Capture the cell that displays the provided text and extract its [X, Y] central coordinate. 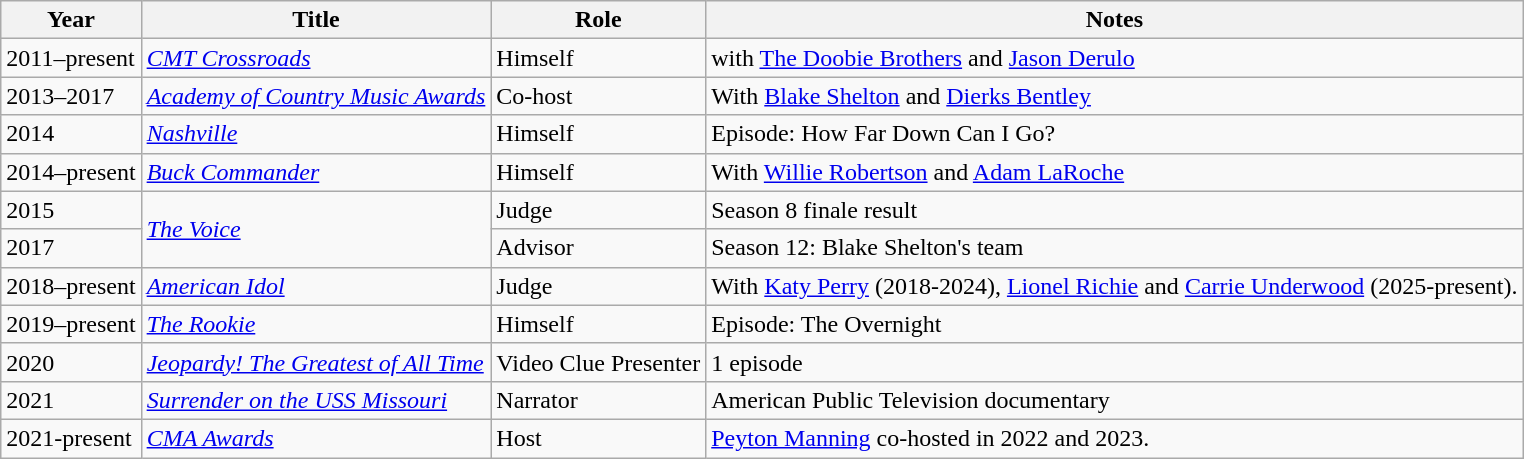
Year [71, 20]
2011–present [71, 58]
Title [316, 20]
Season 8 finale result [1114, 210]
Academy of Country Music Awards [316, 96]
Nashville [316, 134]
With Willie Robertson and Adam LaRoche [1114, 172]
Narrator [598, 400]
2021 [71, 400]
The Rookie [316, 324]
Buck Commander [316, 172]
2017 [71, 248]
The Voice [316, 229]
2018–present [71, 286]
Host [598, 438]
American Idol [316, 286]
Surrender on the USS Missouri [316, 400]
Video Clue Presenter [598, 362]
1 episode [1114, 362]
Episode: How Far Down Can I Go? [1114, 134]
With Blake Shelton and Dierks Bentley [1114, 96]
Season 12: Blake Shelton's team [1114, 248]
CMT Crossroads [316, 58]
Advisor [598, 248]
2014–present [71, 172]
Role [598, 20]
2013–2017 [71, 96]
2015 [71, 210]
with The Doobie Brothers and Jason Derulo [1114, 58]
Co-host [598, 96]
CMA Awards [316, 438]
American Public Television documentary [1114, 400]
Jeopardy! The Greatest of All Time [316, 362]
2021-present [71, 438]
2019–present [71, 324]
Episode: The Overnight [1114, 324]
Notes [1114, 20]
2020 [71, 362]
With Katy Perry (2018-2024), Lionel Richie and Carrie Underwood (2025-present). [1114, 286]
2014 [71, 134]
Peyton Manning co-hosted in 2022 and 2023. [1114, 438]
